Provide the [x, y] coordinate of the cell's center where the given text is located.  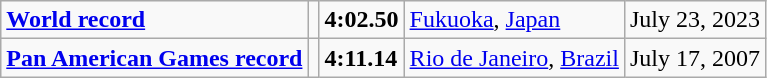
July 23, 2023 [694, 20]
4:11.14 [362, 58]
July 17, 2007 [694, 58]
World record [154, 20]
Fukuoka, Japan [514, 20]
Pan American Games record [154, 58]
4:02.50 [362, 20]
Rio de Janeiro, Brazil [514, 58]
